For the text-containing cell, return its midpoint in [x, y] coordinate format. 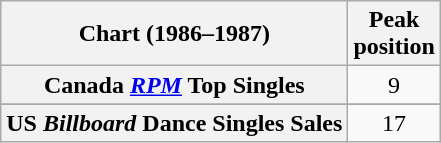
Chart (1986–1987) [174, 34]
9 [394, 85]
Canada RPM Top Singles [174, 85]
17 [394, 123]
Peakposition [394, 34]
US Billboard Dance Singles Sales [174, 123]
